Scan for the cell matching the given text and deliver its (x, y) coordinate at center. 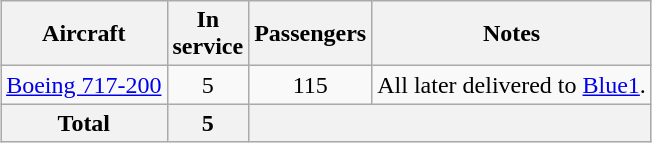
Notes (512, 34)
All later delivered to Blue1. (512, 85)
Boeing 717-200 (84, 85)
Passengers (310, 34)
Inservice (208, 34)
115 (310, 85)
Aircraft (84, 34)
Total (84, 123)
